Find where the given text appears and provide that cell's center as [x, y] coordinate. 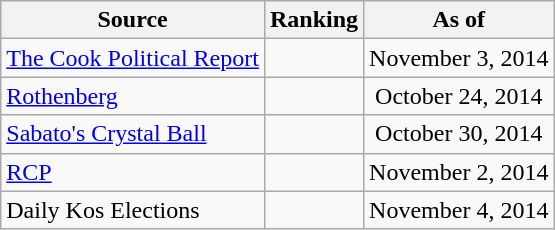
As of [459, 20]
Ranking [314, 20]
October 24, 2014 [459, 96]
Source [133, 20]
Rothenberg [133, 96]
RCP [133, 172]
October 30, 2014 [459, 134]
Sabato's Crystal Ball [133, 134]
Daily Kos Elections [133, 210]
November 4, 2014 [459, 210]
The Cook Political Report [133, 58]
November 2, 2014 [459, 172]
November 3, 2014 [459, 58]
